From the cell containing the given text, extract its center point as [X, Y] coordinate. 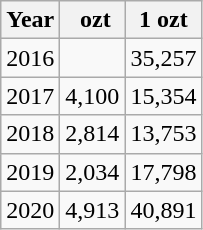
ozt [92, 20]
15,354 [164, 96]
17,798 [164, 172]
4,100 [92, 96]
2016 [30, 58]
40,891 [164, 210]
4,913 [92, 210]
Year [30, 20]
2019 [30, 172]
2,034 [92, 172]
2,814 [92, 134]
2017 [30, 96]
13,753 [164, 134]
1 ozt [164, 20]
35,257 [164, 58]
2020 [30, 210]
2018 [30, 134]
